Locate the cell with the specified text and output its (x, y) center coordinate. 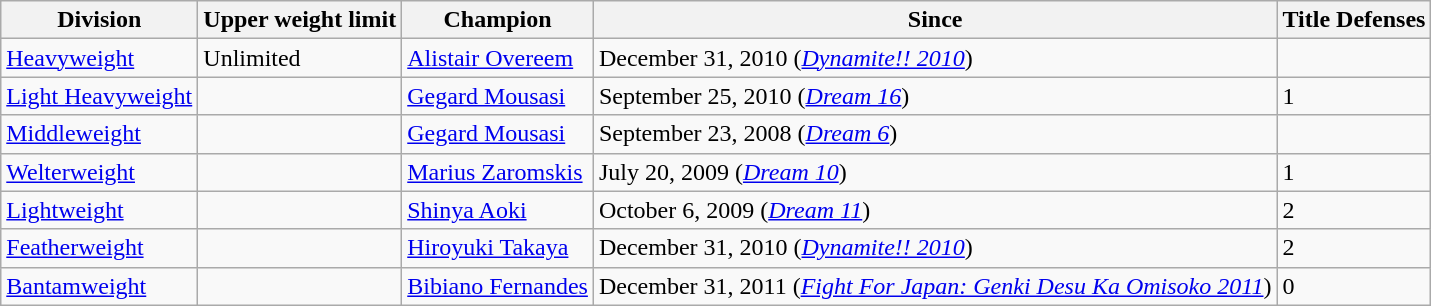
Featherweight (100, 248)
Division (100, 20)
Unlimited (300, 58)
Bibiano Fernandes (498, 286)
Bantamweight (100, 286)
Alistair Overeem (498, 58)
Welterweight (100, 172)
September 23, 2008 (Dream 6) (935, 134)
July 20, 2009 (Dream 10) (935, 172)
0 (1354, 286)
Hiroyuki Takaya (498, 248)
Title Defenses (1354, 20)
Since (935, 20)
September 25, 2010 (Dream 16) (935, 96)
Champion (498, 20)
Upper weight limit (300, 20)
Marius Zaromskis (498, 172)
December 31, 2011 (Fight For Japan: Genki Desu Ka Omisoko 2011) (935, 286)
Lightweight (100, 210)
October 6, 2009 (Dream 11) (935, 210)
Shinya Aoki (498, 210)
Middleweight (100, 134)
Heavyweight (100, 58)
Light Heavyweight (100, 96)
